Determine the (X, Y) coordinate at the center of the cell enclosing the given text.  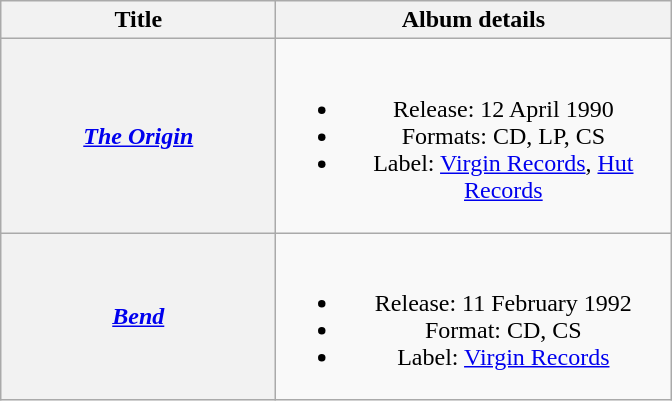
Release: 12 April 1990Formats: CD, LP, CSLabel: Virgin Records, Hut Records (474, 136)
The Origin (138, 136)
Bend (138, 316)
Release: 11 February 1992Format: CD, CSLabel: Virgin Records (474, 316)
Title (138, 20)
Album details (474, 20)
